Determine the [X, Y] coordinate at the center of the cell enclosing the given text.  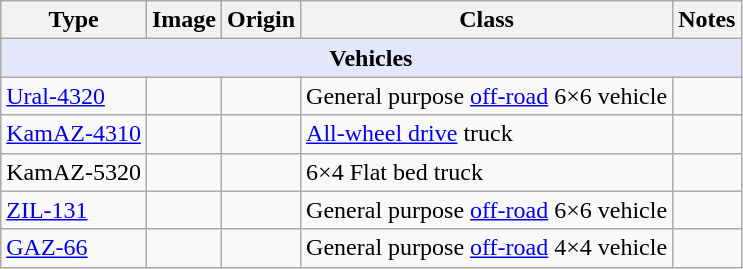
Ural-4320 [74, 96]
6×4 Flat bed truck [487, 172]
GAZ-66 [74, 248]
ZIL-131 [74, 210]
Image [184, 20]
Type [74, 20]
Vehicles [371, 58]
KamAZ-4310 [74, 134]
Origin [262, 20]
All-wheel drive truck [487, 134]
KamAZ-5320 [74, 172]
Notes [707, 20]
General purpose off-road 4×4 vehicle [487, 248]
Class [487, 20]
